From the cell containing the given text, extract its center point as (X, Y) coordinate. 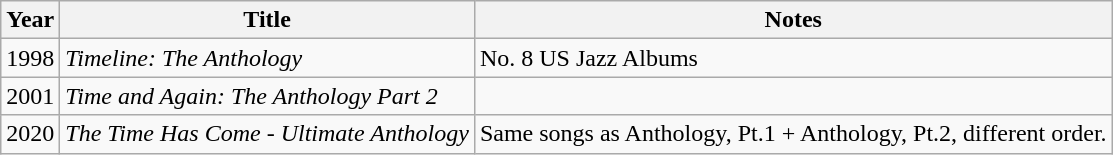
Title (268, 20)
2020 (30, 134)
Year (30, 20)
1998 (30, 58)
Same songs as Anthology, Pt.1 + Anthology, Pt.2, different order. (793, 134)
Notes (793, 20)
Time and Again: The Anthology Part 2 (268, 96)
The Time Has Come - Ultimate Anthology (268, 134)
No. 8 US Jazz Albums (793, 58)
Timeline: The Anthology (268, 58)
2001 (30, 96)
